Return [x, y] of the center of cell containing provided text 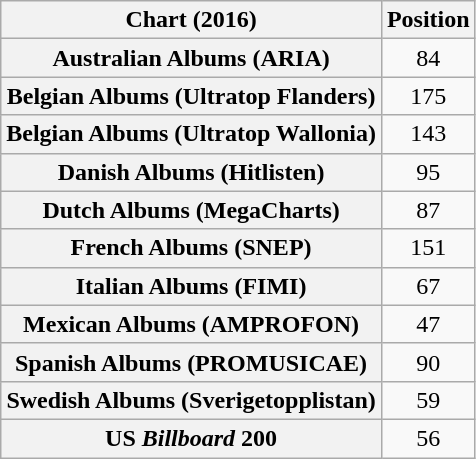
Mexican Albums (AMPROFON) [192, 324]
French Albums (SNEP) [192, 248]
87 [428, 210]
56 [428, 438]
Danish Albums (Hitlisten) [192, 172]
Spanish Albums (PROMUSICAE) [192, 362]
Belgian Albums (Ultratop Flanders) [192, 96]
67 [428, 286]
Belgian Albums (Ultratop Wallonia) [192, 134]
95 [428, 172]
Dutch Albums (MegaCharts) [192, 210]
Swedish Albums (Sverigetopplistan) [192, 400]
90 [428, 362]
175 [428, 96]
US Billboard 200 [192, 438]
143 [428, 134]
84 [428, 58]
Chart (2016) [192, 20]
59 [428, 400]
Italian Albums (FIMI) [192, 286]
151 [428, 248]
Position [428, 20]
47 [428, 324]
Australian Albums (ARIA) [192, 58]
